Scan for the cell matching the given text and deliver its (x, y) coordinate at center. 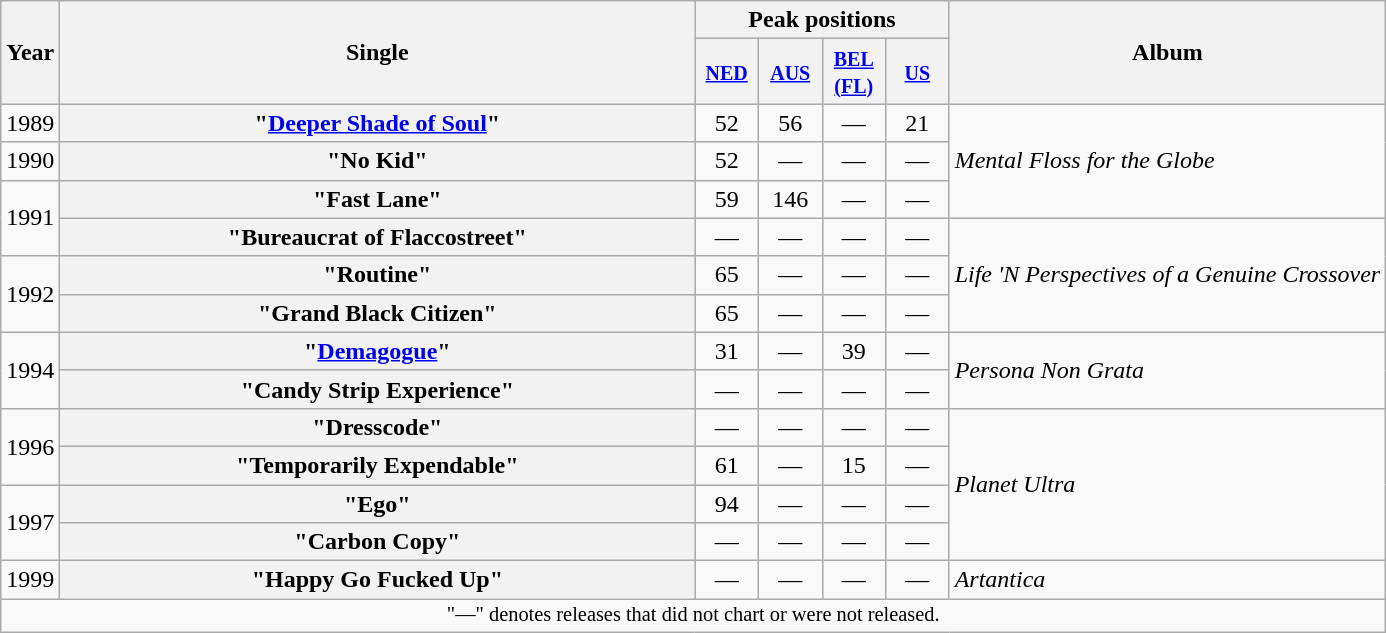
61 (727, 465)
Peak positions (822, 20)
"Candy Strip Experience" (378, 389)
21 (918, 123)
1999 (30, 580)
"Fast Lane" (378, 199)
1991 (30, 218)
BEL(FL) (854, 72)
56 (790, 123)
Single (378, 52)
US (918, 72)
94 (727, 503)
39 (854, 351)
"Temporarily Expendable" (378, 465)
"—" denotes releases that did not chart or were not released. (694, 616)
"Demagogue" (378, 351)
"Happy Go Fucked Up" (378, 580)
Persona Non Grata (1168, 370)
1992 (30, 294)
"Ego" (378, 503)
1990 (30, 161)
Planet Ultra (1168, 484)
"Deeper Shade of Soul" (378, 123)
"Dresscode" (378, 427)
1994 (30, 370)
Artantica (1168, 580)
Life 'N Perspectives of a Genuine Crossover (1168, 275)
"Routine" (378, 275)
Album (1168, 52)
"Carbon Copy" (378, 542)
15 (854, 465)
Year (30, 52)
1996 (30, 446)
"Grand Black Citizen" (378, 313)
31 (727, 351)
1997 (30, 522)
AUS (790, 72)
"Bureaucrat of Flaccostreet" (378, 237)
"No Kid" (378, 161)
NED (727, 72)
Mental Floss for the Globe (1168, 161)
146 (790, 199)
59 (727, 199)
1989 (30, 123)
